Scan for the cell matching the given text and deliver its [x, y] coordinate at center. 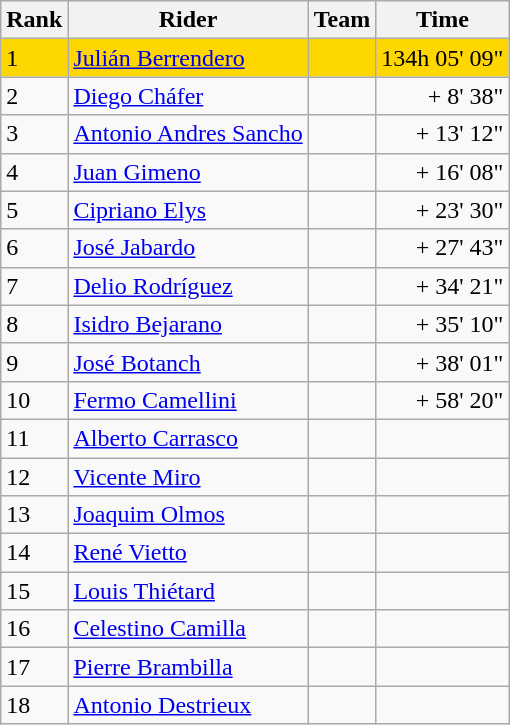
Delio Rodríguez [188, 286]
Isidro Bejarano [188, 324]
2 [34, 96]
134h 05' 09" [442, 58]
+ 35' 10" [442, 324]
13 [34, 515]
Antonio Destrieux [188, 705]
16 [34, 629]
+ 23' 30" [442, 210]
Louis Thiétard [188, 591]
11 [34, 438]
6 [34, 248]
+ 13' 12" [442, 134]
14 [34, 553]
Cipriano Elys [188, 210]
5 [34, 210]
+ 58' 20" [442, 400]
José Botanch [188, 362]
17 [34, 667]
José Jabardo [188, 248]
Diego Cháfer [188, 96]
Team [342, 20]
10 [34, 400]
Celestino Camilla [188, 629]
Time [442, 20]
3 [34, 134]
8 [34, 324]
Rider [188, 20]
+ 27' 43" [442, 248]
Pierre Brambilla [188, 667]
4 [34, 172]
Alberto Carrasco [188, 438]
+ 16' 08" [442, 172]
15 [34, 591]
Antonio Andres Sancho [188, 134]
+ 38' 01" [442, 362]
Julián Berrendero [188, 58]
+ 34' 21" [442, 286]
Juan Gimeno [188, 172]
18 [34, 705]
René Vietto [188, 553]
Fermo Camellini [188, 400]
Joaquim Olmos [188, 515]
+ 8' 38" [442, 96]
7 [34, 286]
Rank [34, 20]
1 [34, 58]
12 [34, 477]
9 [34, 362]
Vicente Miro [188, 477]
